Return (x, y) of the center of cell containing provided text 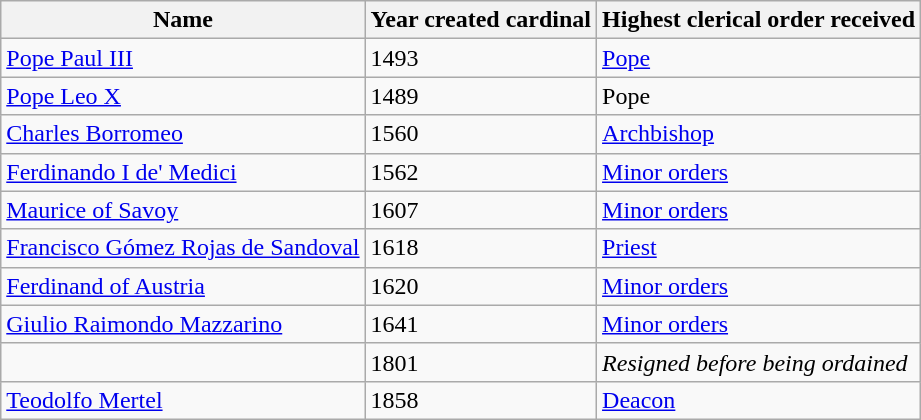
Priest (759, 248)
1801 (480, 362)
Resigned before being ordained (759, 362)
Giulio Raimondo Mazzarino (183, 324)
1489 (480, 96)
Francisco Gómez Rojas de Sandoval (183, 248)
Pope Leo X (183, 96)
1493 (480, 58)
Ferdinando I de' Medici (183, 172)
Teodolfo Mertel (183, 400)
1560 (480, 134)
Deacon (759, 400)
1607 (480, 210)
Year created cardinal (480, 20)
1618 (480, 248)
Ferdinand of Austria (183, 286)
1858 (480, 400)
1620 (480, 286)
Pope Paul III (183, 58)
Maurice of Savoy (183, 210)
Name (183, 20)
Charles Borromeo (183, 134)
1641 (480, 324)
1562 (480, 172)
Highest clerical order received (759, 20)
Archbishop (759, 134)
